Scan for the cell matching the given text and deliver its (X, Y) coordinate at center. 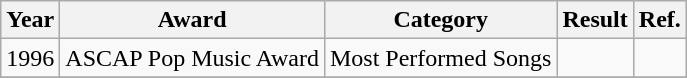
Result (595, 20)
Most Performed Songs (440, 58)
Year (30, 20)
Award (192, 20)
Ref. (660, 20)
1996 (30, 58)
ASCAP Pop Music Award (192, 58)
Category (440, 20)
